Detect which cell encompasses the target text, then output its [x, y] center coordinate. 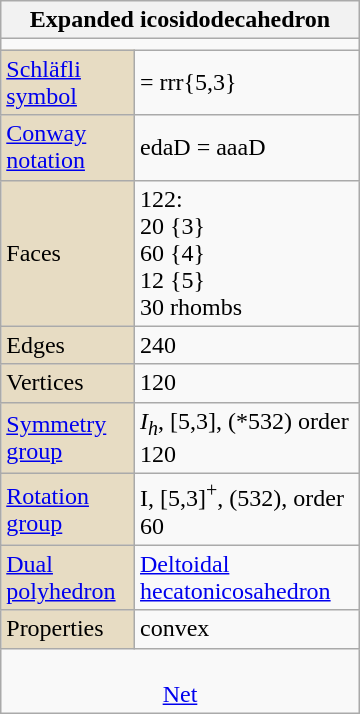
convex [248, 629]
Conway notation [68, 148]
122:20 {3}60 {4}12 {5}30 rhombs [248, 253]
Ih, [5,3], (*532) order 120 [248, 438]
Rotation group [68, 510]
Dual polyhedron [68, 578]
240 [248, 345]
edaD = aaaD [248, 148]
120 [248, 383]
Symmetry group [68, 438]
Vertices [68, 383]
= rrr{5,3} [248, 82]
I, [5,3]+, (532), order 60 [248, 510]
Deltoidal hecatonicosahedron [248, 578]
Faces [68, 253]
Net [180, 680]
Schläfli symbol [68, 82]
Properties [68, 629]
Expanded icosidodecahedron [180, 20]
Edges [68, 345]
